Extract the [X, Y] coordinate from the center of the cell holding the provided text.  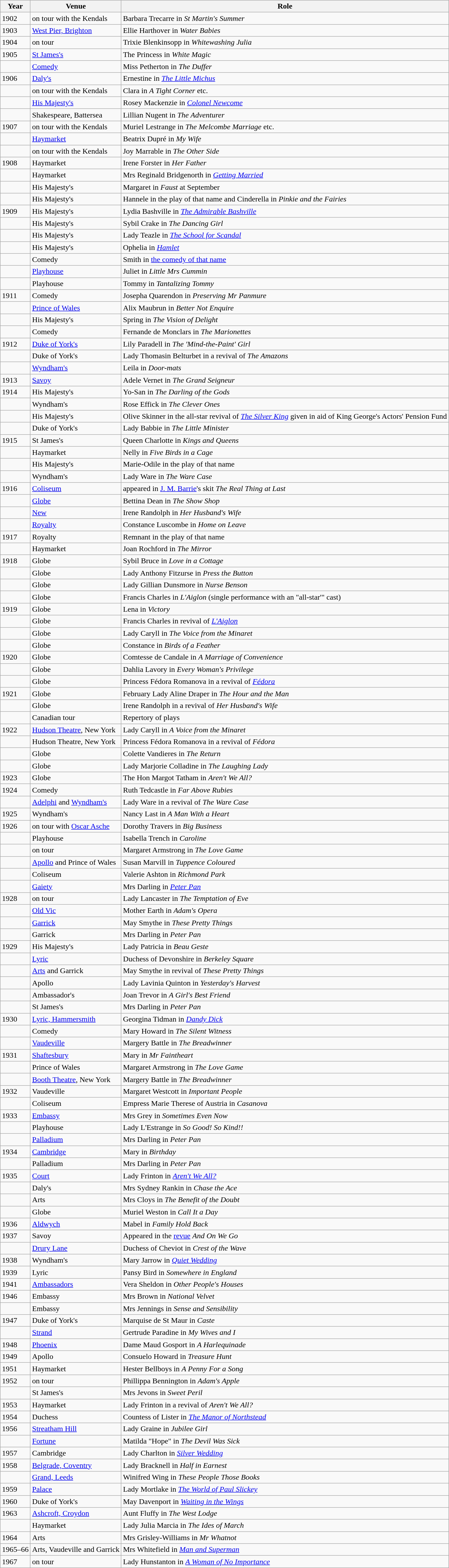
Duchess [76, 1417]
1919 [15, 609]
1958 [15, 1465]
Mrs Brown in National Velvet [285, 1296]
1907 [15, 127]
The Hon Margot Tatham in Aren't We All? [285, 778]
Olive Skinner in the all-star revival of The Silver King given in aid of King George's Actors' Pension Fund [285, 416]
1954 [15, 1417]
1915 [15, 440]
Drury Lane [76, 1248]
Lady L'Estrange in So Good! So Kind!! [285, 1128]
1916 [15, 488]
1930 [15, 1019]
Phillippa Bennington in Adam's Apple [285, 1381]
1947 [15, 1321]
1920 [15, 657]
Joan Trevor in A Girl's Best Friend [285, 995]
Lady Lancaster in The Temptation of Eve [285, 898]
1902 [15, 18]
Venue [76, 6]
1925 [15, 814]
Countess of Lister in The Manor of Northstead [285, 1417]
1933 [15, 1115]
Mrs Cloys in The Benefit of the Doubt [285, 1200]
Isabella Trench in Caroline [285, 838]
The Princess in White Magic [285, 54]
Muriel Weston in Call It a Day [285, 1212]
Mary Jarrow in Quiet Wedding [285, 1260]
Lyric, Hammersmith [76, 1019]
Tommy in Tantalizing Tommy [285, 284]
Lady Ware in The Ware Case [285, 476]
Adele Vernet in The Grand Seigneur [285, 380]
Grand, Leeds [76, 1477]
1938 [15, 1260]
1908 [15, 163]
Lady Gillian Dunsmore in Nurse Benson [285, 585]
Year [15, 6]
Ruth Tedcastle in Far Above Rubies [285, 790]
Lady Graine in Jubilee Girl [285, 1429]
Susan Marvill in Tuppence Coloured [285, 862]
Mabel in Family Hold Back [285, 1224]
Marquise de St Maur in Caste [285, 1321]
Mrs Sydney Rankin in Chase the Ace [285, 1188]
Margaret in Faust at September [285, 187]
Consuelo Howard in Treasure Hunt [285, 1357]
1904 [15, 42]
Comtesse de Candale in A Marriage of Convenience [285, 657]
Constance Luscombe in Home on Leave [285, 525]
Mrs Whitefield in Man and Superman [285, 1550]
Ambassadors [76, 1284]
1917 [15, 537]
Fortune [76, 1441]
February Lady Aline Draper in The Hour and the Man [285, 693]
Lady Mortlake in The World of Paul Slickey [285, 1489]
Margaret Westcott in Important People [285, 1091]
Arts, Vaudeville and Garrick [76, 1550]
1926 [15, 826]
Alix Maubrun in Better Not Enquire [285, 308]
Lady Caryll in A Voice from the Minaret [285, 730]
appeared in J. M. Barrie's skit The Real Thing at Last [285, 488]
1946 [15, 1296]
Booth Theatre, New York [76, 1079]
Hannele in the play of that name and Cinderella in Pinkie and the Fairies [285, 199]
Phoenix [76, 1345]
1929 [15, 947]
Arts and Garrick [76, 971]
Lady Marjorie Colladine in The Laughing Lady [285, 766]
1905 [15, 54]
Queen Charlotte in Kings and Queens [285, 440]
Lady Thomasin Belturbet in a revival of The Amazons [285, 356]
Strand [76, 1333]
Mary in Mr Faintheart [285, 1055]
1952 [15, 1381]
Mrs Jevons in Sweet Peril [285, 1393]
Yo-San in The Darling of the Gods [285, 392]
Ellie Harthover in Water Babies [285, 30]
Remnant in the play of that name [285, 537]
Francis Charles in L'Aiglon (single performance with an "all-star'" cast) [285, 597]
Clara in A Tight Corner etc. [285, 91]
Adelphi and Wyndham's [76, 802]
Joan Rochford in The Mirror [285, 549]
May Smythe in These Pretty Things [285, 923]
Francis Charles in revival of L'Aiglon [285, 621]
Lady Lavinia Quinton in Yesterday's Harvest [285, 983]
Nelly in Five Birds in a Cage [285, 452]
Sybil Bruce in Love in a Cottage [285, 561]
Nancy Last in A Man With a Heart [285, 814]
New [76, 513]
1964 [15, 1538]
1949 [15, 1357]
Vera Sheldon in Other People's Houses [285, 1284]
1957 [15, 1453]
on tour with Oscar Asche [76, 826]
1937 [15, 1236]
Miss Petherton in The Duffer [285, 67]
Court [76, 1176]
Lady Patricia in Beau Geste [285, 947]
1948 [15, 1345]
1913 [15, 380]
Rosey Mackenzie in Colonel Newcome [285, 103]
Old Vic [76, 910]
Smith in the comedy of that name [285, 259]
Matilda "Hope" in The Devil Was Sick [285, 1441]
Palace [76, 1489]
Dorothy Travers in Big Business [285, 826]
Lena in Victory [285, 609]
1911 [15, 296]
Lady Hunstanton in A Woman of No Importance [285, 1562]
Barbara Trecarre in St Martin's Summer [285, 18]
Lady Charlton in Silver Wedding [285, 1453]
Canadian tour [76, 717]
Joy Marrable in The Other Side [285, 151]
Lady Bracknell in Half in Earnest [285, 1465]
Irene Randolph in a revival of Her Husband's Wife [285, 705]
Spring in The Vision of Delight [285, 320]
Repertory of plays [285, 717]
1939 [15, 1272]
Gaiety [76, 886]
1914 [15, 392]
Lady Anthony Fitzurse in Press the Button [285, 573]
Mary in Birthday [285, 1152]
1923 [15, 778]
Mrs Jennings in Sense and Sensibility [285, 1309]
Mrs Reginald Bridgenorth in Getting Married [285, 175]
Lady Frinton in a revival of Aren't We All? [285, 1405]
1922 [15, 730]
Dahlia Lavory in Every Woman's Privilege [285, 669]
Ashcroft, Croydon [76, 1514]
Colette Vandieres in The Return [285, 754]
Valerie Ashton in Richmond Park [285, 874]
Bettina Dean in The Show Shop [285, 500]
Lady Teazle in The School for Scandal [285, 235]
Lady Julia Marcia in The Ides of March [285, 1526]
1921 [15, 693]
Dame Maud Gosport in A Harlequinade [285, 1345]
Trixie Blenkinsopp in Whitewashing Julia [285, 42]
Ernestine in The Little Michus [285, 79]
Irene Forster in Her Father [285, 163]
Aunt Fluffy in The West Lodge [285, 1514]
1936 [15, 1224]
1935 [15, 1176]
Josepha Quarendon in Preserving Mr Panmure [285, 296]
Streatham Hill [76, 1429]
Mrs Grisley-Williams in Mr Whatnot [285, 1538]
Sybil Crake in The Dancing Girl [285, 223]
Rose Effick in The Clever Ones [285, 404]
1967 [15, 1562]
Lily Paradell in The 'Mind-the-Paint' Girl [285, 344]
1918 [15, 561]
1931 [15, 1055]
Duchess of Devonshire in Berkeley Square [285, 959]
Shakespeare, Battersea [76, 115]
Hester Bellboys in A Penny For a Song [285, 1369]
Mother Earth in Adam's Opera [285, 910]
1928 [15, 898]
1965–66 [15, 1550]
1941 [15, 1284]
1934 [15, 1152]
Aldwych [76, 1224]
Constance in Birds of a Feather [285, 645]
1956 [15, 1429]
Mrs Grey in Sometimes Even Now [285, 1115]
Leila in Door-mats [285, 368]
Marie-Odile in the play of that name [285, 464]
Pansy Bird in Somewhere in England [285, 1272]
Juliet in Little Mrs Cummin [285, 271]
1924 [15, 790]
1909 [15, 211]
Mary Howard in The Silent Witness [285, 1031]
Lady Caryll in The Voice from the Minaret [285, 633]
Appeared in the revue And On We Go [285, 1236]
Duchess of Cheviot in Crest of the Wave [285, 1248]
1953 [15, 1405]
Fernande de Monclars in The Marionettes [285, 332]
Lillian Nugent in The Adventurer [285, 115]
1963 [15, 1514]
1959 [15, 1489]
Gertrude Paradine in My Wives and I [285, 1333]
Empress Marie Therese of Austria in Casanova [285, 1103]
Muriel Lestrange in The Melcombe Marriage etc. [285, 127]
May Davenport in Waiting in the Wings [285, 1501]
Ambassador's [76, 995]
1951 [15, 1369]
1912 [15, 344]
Beatrix Dupré in My Wife [285, 139]
Belgrade, Coventry [76, 1465]
1932 [15, 1091]
Lady Babbie in The Little Minister [285, 428]
1906 [15, 79]
Irene Randolph in Her Husband's Wife [285, 513]
1903 [15, 30]
1960 [15, 1501]
West Pier, Brighton [76, 30]
Lady Frinton in Aren't We All? [285, 1176]
Role [285, 6]
Shaftesbury [76, 1055]
Ophelia in Hamlet [285, 247]
Winifred Wing in These People Those Books [285, 1477]
Lady Ware in a revival of The Ware Case [285, 802]
Georgina Tidman in Dandy Dick [285, 1019]
May Smythe in revival of These Pretty Things [285, 971]
Apollo and Prince of Wales [76, 862]
Lydia Bashville in The Admirable Bashville [285, 211]
